Provide the (x, y) coordinate of the cell's center where the given text is located.  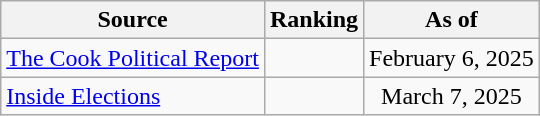
March 7, 2025 (452, 96)
Source (133, 20)
As of (452, 20)
Inside Elections (133, 96)
Ranking (314, 20)
February 6, 2025 (452, 58)
The Cook Political Report (133, 58)
